Find where the given text appears and provide that cell's center as [x, y] coordinate. 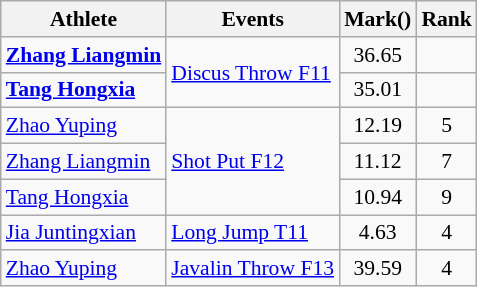
11.12 [378, 162]
12.19 [378, 126]
Discus Throw F11 [252, 72]
Jia Juntingxian [84, 233]
Events [252, 19]
39.59 [378, 269]
Athlete [84, 19]
Rank [446, 19]
Mark() [378, 19]
5 [446, 126]
7 [446, 162]
Javalin Throw F13 [252, 269]
35.01 [378, 90]
Long Jump T11 [252, 233]
4.63 [378, 233]
10.94 [378, 197]
Shot Put F12 [252, 162]
9 [446, 197]
36.65 [378, 55]
